Output the [X, Y] coordinate of the center of the cell containing the given text.  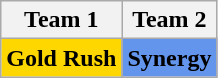
Synergy [170, 58]
Gold Rush [62, 58]
Team 1 [62, 20]
Team 2 [170, 20]
